Capture the cell that displays the provided text and extract its (x, y) central coordinate. 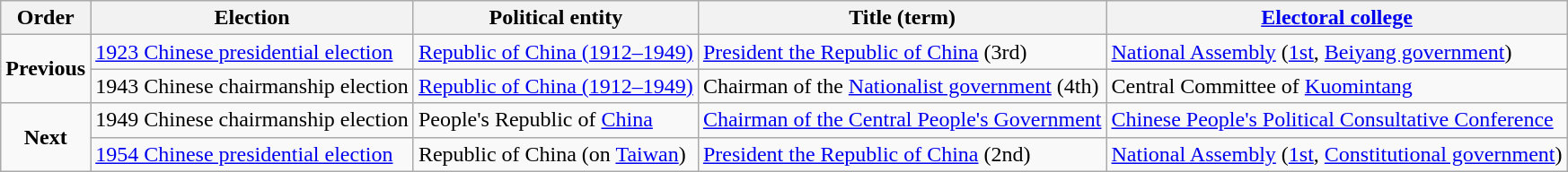
Previous (46, 69)
Political entity (555, 18)
Chairman of the Central People's Government (902, 120)
Central Committee of Kuomintang (1336, 86)
Election (252, 18)
People's Republic of China (555, 120)
President the Republic of China (3rd) (902, 52)
Order (46, 18)
Republic of China (on Taiwan) (555, 154)
1923 Chinese presidential election (252, 52)
National Assembly (1st, Constitutional government) (1336, 154)
Title (term) (902, 18)
1949 Chinese chairmanship election (252, 120)
Electoral college (1336, 18)
Next (46, 137)
1943 Chinese chairmanship election (252, 86)
Chinese People's Political Consultative Conference (1336, 120)
Chairman of the Nationalist government (4th) (902, 86)
National Assembly (1st, Beiyang government) (1336, 52)
President the Republic of China (2nd) (902, 154)
1954 Chinese presidential election (252, 154)
